Locate the cell with the specified text and output its [x, y] center coordinate. 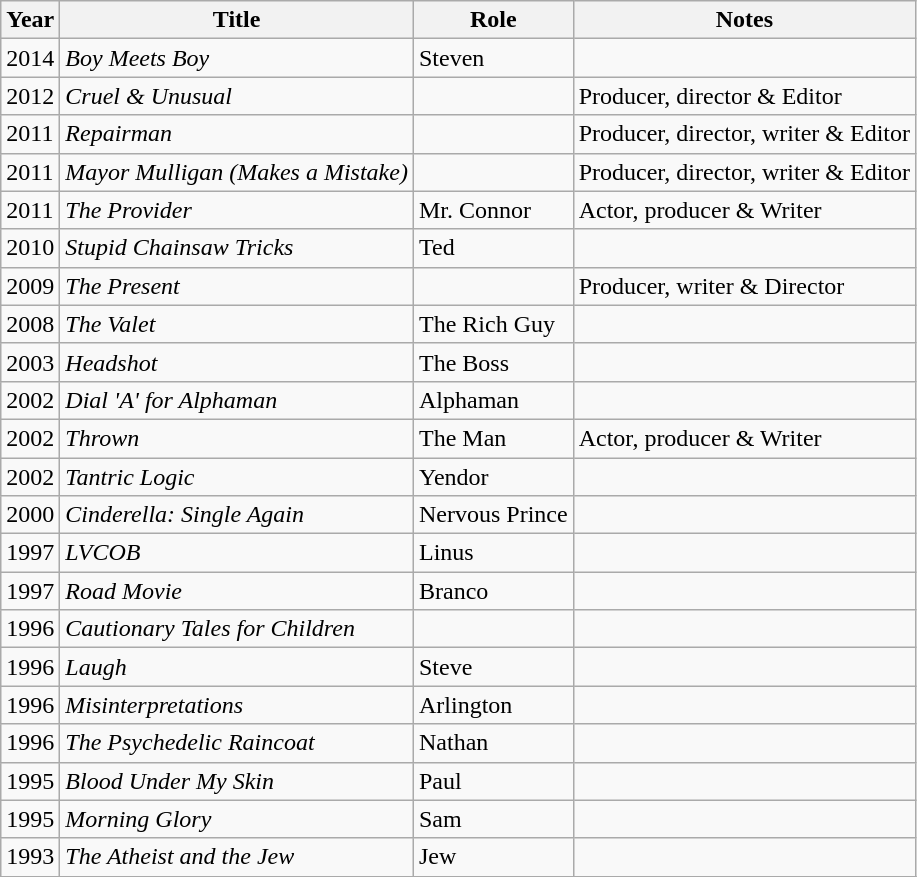
Misinterpretations [237, 705]
2003 [30, 362]
Sam [493, 819]
Notes [744, 20]
Cruel & Unusual [237, 96]
The Valet [237, 324]
LVCOB [237, 553]
Mr. Connor [493, 210]
Paul [493, 781]
Thrown [237, 438]
Steve [493, 667]
Boy Meets Boy [237, 58]
The Rich Guy [493, 324]
Blood Under My Skin [237, 781]
The Psychedelic Raincoat [237, 743]
Jew [493, 857]
Branco [493, 591]
The Present [237, 286]
Steven [493, 58]
The Boss [493, 362]
Mayor Mulligan (Makes a Mistake) [237, 172]
Ted [493, 248]
Arlington [493, 705]
The Man [493, 438]
The Atheist and the Jew [237, 857]
Yendor [493, 477]
Producer, director & Editor [744, 96]
Cinderella: Single Again [237, 515]
Headshot [237, 362]
2010 [30, 248]
Road Movie [237, 591]
Role [493, 20]
Cautionary Tales for Children [237, 629]
2000 [30, 515]
2008 [30, 324]
2009 [30, 286]
Year [30, 20]
2014 [30, 58]
Title [237, 20]
Stupid Chainsaw Tricks [237, 248]
Alphaman [493, 400]
Linus [493, 553]
Dial 'A' for Alphaman [237, 400]
Nathan [493, 743]
Repairman [237, 134]
Morning Glory [237, 819]
Laugh [237, 667]
1993 [30, 857]
2012 [30, 96]
The Provider [237, 210]
Producer, writer & Director [744, 286]
Nervous Prince [493, 515]
Tantric Logic [237, 477]
